From the cell containing the given text, extract its center point as [X, Y] coordinate. 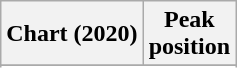
Chart (2020) [72, 34]
Peakposition [189, 34]
